Output the [X, Y] coordinate of the center of the cell containing the given text.  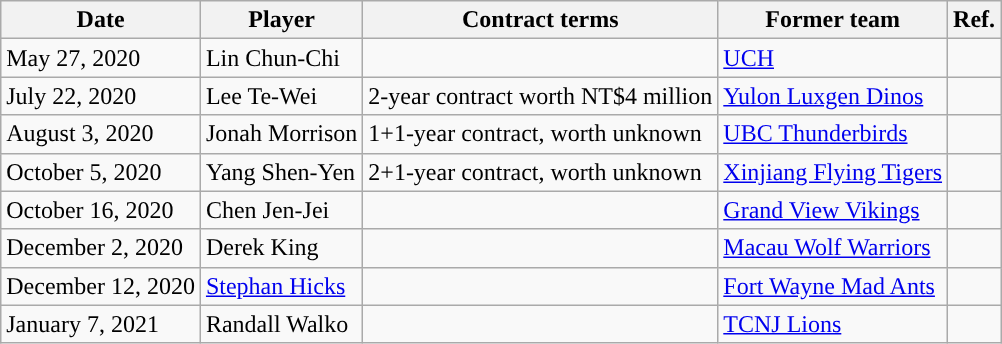
Ref. [974, 20]
TCNJ Lions [833, 324]
Yulon Luxgen Dinos [833, 96]
October 16, 2020 [101, 210]
December 2, 2020 [101, 248]
2+1-year contract, worth unknown [540, 172]
August 3, 2020 [101, 134]
1+1-year contract, worth unknown [540, 134]
May 27, 2020 [101, 58]
July 22, 2020 [101, 96]
Randall Walko [281, 324]
Grand View Vikings [833, 210]
Xinjiang Flying Tigers [833, 172]
Derek King [281, 248]
Fort Wayne Mad Ants [833, 286]
Stephan Hicks [281, 286]
UCH [833, 58]
January 7, 2021 [101, 324]
December 12, 2020 [101, 286]
Lee Te-Wei [281, 96]
UBC Thunderbirds [833, 134]
Former team [833, 20]
Yang Shen-Yen [281, 172]
Player [281, 20]
Contract terms [540, 20]
Lin Chun-Chi [281, 58]
2-year contract worth NT$4 million [540, 96]
Date [101, 20]
October 5, 2020 [101, 172]
Jonah Morrison [281, 134]
Macau Wolf Warriors [833, 248]
Chen Jen-Jei [281, 210]
